Determine the (X, Y) coordinate at the center of the cell enclosing the given text.  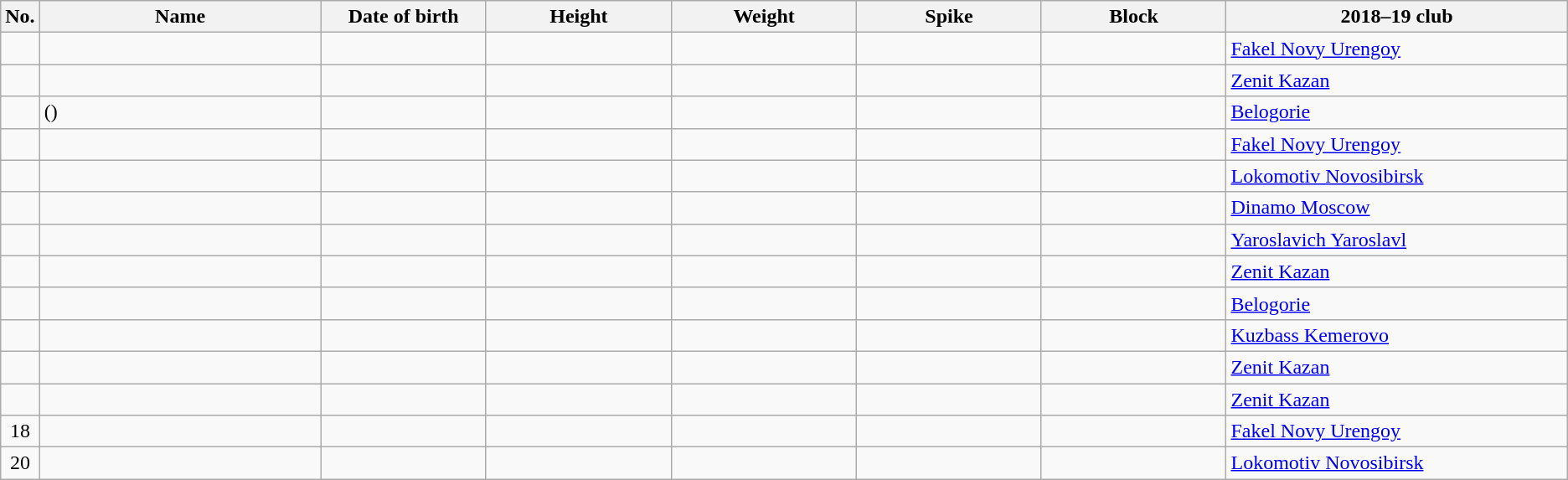
No. (20, 17)
Date of birth (404, 17)
Yaroslavich Yaroslavl (1397, 240)
Kuzbass Kemerovo (1397, 335)
() (180, 112)
20 (20, 463)
2018–19 club (1397, 17)
Name (180, 17)
18 (20, 431)
Weight (764, 17)
Height (578, 17)
Spike (950, 17)
Dinamo Moscow (1397, 208)
Block (1134, 17)
